Find where the given text appears and provide that cell's center as (X, Y) coordinate. 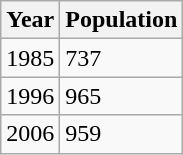
Year (30, 20)
1996 (30, 96)
Population (122, 20)
965 (122, 96)
737 (122, 58)
2006 (30, 134)
959 (122, 134)
1985 (30, 58)
